Pinpoint the cell where the given text exists, returning its (x, y) midpoint coordinate. 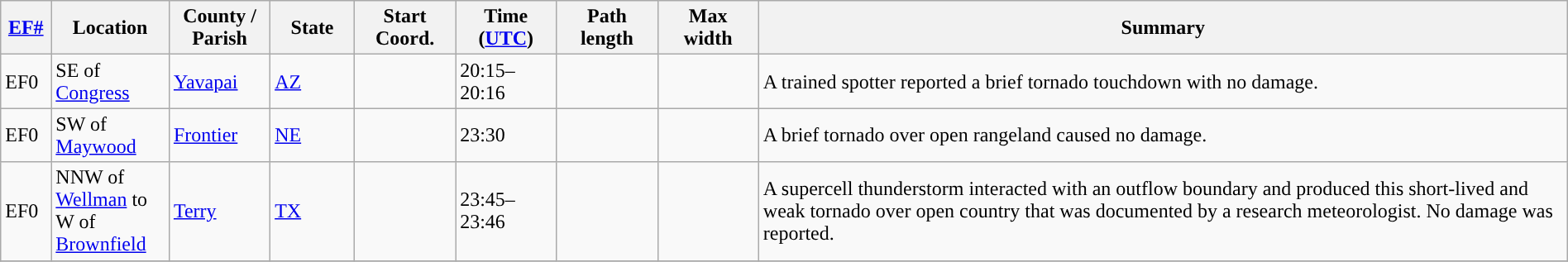
Terry (219, 212)
TX (313, 212)
Time (UTC) (506, 28)
County / Parish (219, 28)
AZ (313, 81)
Max width (708, 28)
EF# (26, 28)
Summary (1163, 28)
A brief tornado over open rangeland caused no damage. (1163, 136)
NNW of Wellman to W of Brownfield (111, 212)
A trained spotter reported a brief tornado touchdown with no damage. (1163, 81)
Path length (607, 28)
20:15–20:16 (506, 81)
Start Coord. (404, 28)
23:45–23:46 (506, 212)
NE (313, 136)
State (313, 28)
SE of Congress (111, 81)
23:30 (506, 136)
SW of Maywood (111, 136)
Location (111, 28)
Frontier (219, 136)
Yavapai (219, 81)
